Find where the given text appears and provide that cell's center as (X, Y) coordinate. 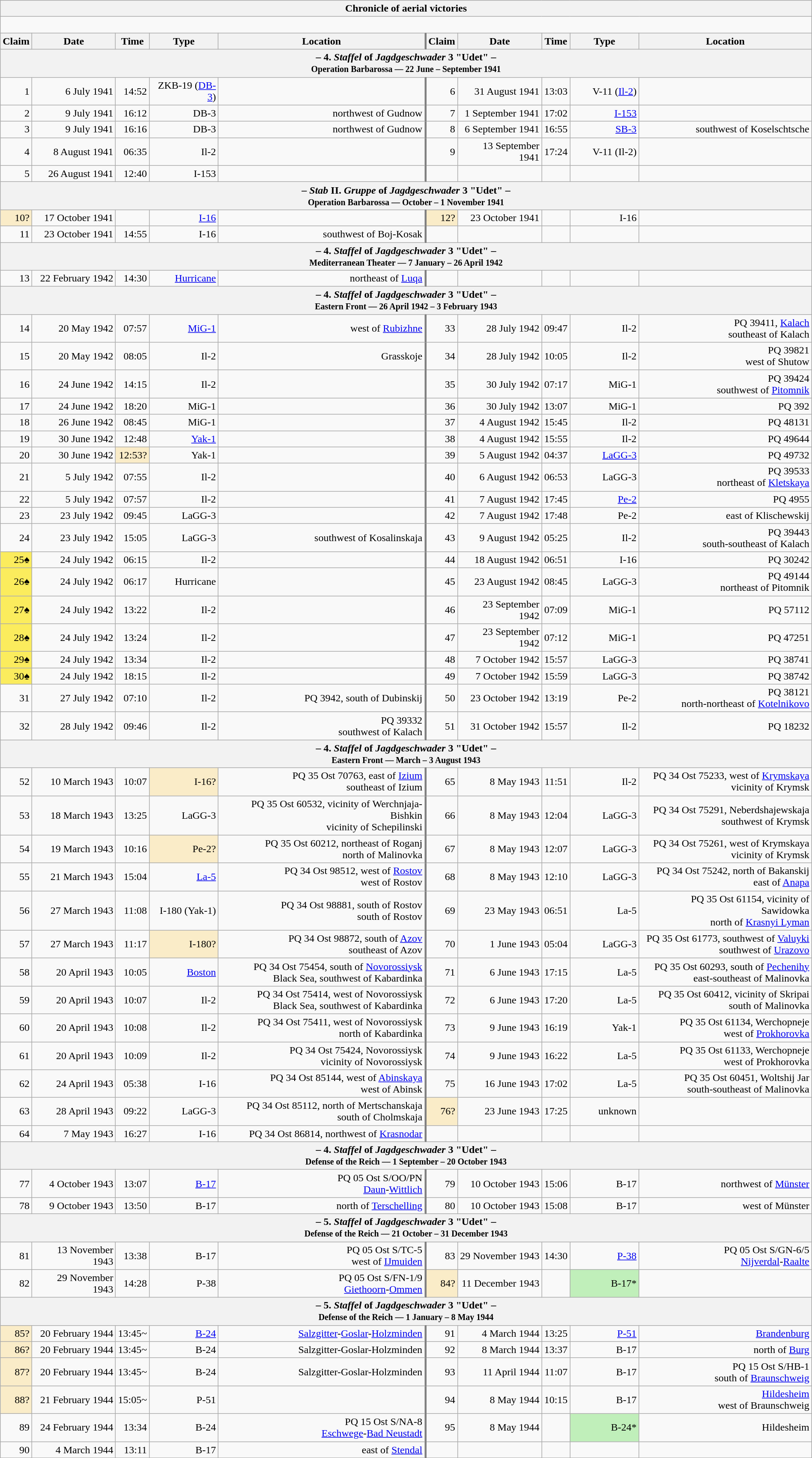
northeast of Luqa (322, 278)
17 (16, 406)
44 (441, 560)
I-180? (184, 944)
26 August 1941 (74, 174)
10:08 (133, 1027)
19 March 1943 (74, 849)
15:59 (556, 676)
17:25 (556, 1111)
– 4. Staffel of Jagdgeschwader 3 "Udet" –Defense of the Reich — 1 September – 20 October 1943 (406, 1156)
77 (16, 1183)
82 (16, 1284)
13:19 (556, 698)
05:04 (556, 944)
– 4. Staffel of Jagdgeschwader 3 "Udet" –Eastern Front — 26 April 1942 – 3 February 1943 (406, 301)
05:25 (556, 537)
06:35 (133, 152)
24 (16, 537)
north of Burg (725, 1350)
28♠ (16, 638)
72 (441, 1000)
59 (16, 1000)
84? (441, 1284)
east of Stendal (322, 1449)
07:55 (133, 477)
PQ 18232 (725, 726)
60 (16, 1027)
12:48 (133, 439)
83 (441, 1255)
Chronicle of aerial victories (406, 9)
10:15 (556, 1399)
15:05 (133, 537)
west of Münster (725, 1206)
PQ 35 Ost 60212, northeast of Roganj north of Malinovka (322, 849)
49 (441, 676)
13:50 (133, 1206)
Pe-2? (184, 849)
11 (16, 234)
B-17* (605, 1284)
32 (16, 726)
– 5. Staffel of Jagdgeschwader 3 "Udet" –Defense of the Reich — 1 January – 8 May 1944 (406, 1311)
7 May 1943 (74, 1134)
21 March 1943 (74, 877)
Hildesheimwest of Braunschweig (725, 1399)
20 (16, 455)
33 (441, 328)
11 December 1943 (499, 1284)
69 (441, 910)
62 (16, 1084)
30♠ (16, 676)
8 August 1941 (74, 152)
04:37 (556, 455)
16 June 1943 (499, 1084)
51 (441, 726)
– 4. Staffel of Jagdgeschwader 3 "Udet" –Eastern Front — March – 3 August 1943 (406, 754)
35 (441, 384)
PQ 35 Ost 60532, vicinity of Werchnjaja-Bishkinvicinity of Schepilinski (322, 815)
14 (16, 328)
21 February 1944 (74, 1399)
24 April 1943 (74, 1084)
39 (441, 455)
14:52 (133, 91)
93 (441, 1372)
PQ 34 Ost 85112, north of Mertschanskajasouth of Cholmskaja (322, 1111)
58 (16, 972)
4 October 1943 (74, 1183)
PQ 34 Ost 98881, south of Rostov south of Rostov (322, 910)
17 October 1941 (74, 218)
PQ 34 Ost 75242, north of Bakanskij east of Anapa (725, 877)
37 (441, 422)
PQ 35 Ost 60293, south of Pechenihy east-southeast of Malinovka (725, 972)
08:05 (133, 356)
13:11 (133, 1449)
15:45 (556, 422)
PQ 39332 southwest of Kalach (322, 726)
PQ 35 Ost 60451, Woltshij Jar south-southeast of Malinovka (725, 1084)
PQ 35 Ost 60412, vicinity of Skripai south of Malinovka (725, 1000)
94 (441, 1399)
SB-3 (605, 129)
17:45 (556, 499)
79 (441, 1183)
PQ 30242 (725, 560)
87? (16, 1372)
PQ 34 Ost 98872, south of Azov southeast of Azov (322, 944)
north of Terschelling (322, 1206)
05:38 (133, 1084)
75 (441, 1084)
1 (16, 91)
13:03 (556, 91)
91 (441, 1333)
PQ 35 Ost 61133, Werchopneje west of Prokhorovka (725, 1056)
PQ 392 (725, 406)
16:55 (556, 129)
95 (441, 1428)
19 (16, 439)
6 September 1941 (499, 129)
65 (441, 781)
13 September 1941 (499, 152)
PQ 34 Ost 75424, Novorossiyskvicinity of Novorossiysk (322, 1056)
28 April 1943 (74, 1111)
23 May 1943 (499, 910)
09:46 (133, 726)
18:15 (133, 676)
13 (16, 278)
27 July 1942 (74, 698)
– 5. Staffel of Jagdgeschwader 3 "Udet" –Defense of the Reich — 21 October – 31 December 1943 (406, 1228)
PQ 38121 north-northeast of Kotelnikovo (725, 698)
07:12 (556, 638)
67 (441, 849)
10 March 1943 (74, 781)
18:20 (133, 406)
PQ 05 Ost S/GN-6/5Nijverdal-Raalte (725, 1255)
86? (16, 1350)
– 4. Staffel of Jagdgeschwader 3 "Udet" –Operation Barbarossa — 22 June – September 1941 (406, 63)
81 (16, 1255)
PQ 39411, Kalach southeast of Kalach (725, 328)
13 November 1943 (74, 1255)
24 February 1944 (74, 1428)
east of Klischewskij (725, 515)
15:05~ (133, 1399)
9 August 1942 (499, 537)
36 (441, 406)
PQ 15 Ost S/NA-8Eschwege-Bad Neustadt (322, 1428)
11:17 (133, 944)
27♠ (16, 609)
10:16 (133, 849)
26 June 1942 (74, 422)
1 September 1941 (499, 113)
07:17 (556, 384)
64 (16, 1134)
13:37 (556, 1350)
Boston (184, 972)
PQ 48131 (725, 422)
– Stab II. Gruppe of Jagdgeschwader 3 "Udet" –Operation Barbarossa — October – 1 November 1941 (406, 195)
I-16? (184, 781)
6 August 1942 (499, 477)
3 (16, 129)
71 (441, 972)
47 (441, 638)
53 (16, 815)
16:19 (556, 1027)
12:10 (556, 877)
13:38 (133, 1255)
11 April 1944 (499, 1372)
PQ 05 Ost S/TC-5 west of IJmuiden (322, 1255)
63 (16, 1111)
southwest of Koselschtsche (725, 129)
PQ 49644 (725, 439)
southwest of Boj-Kosak (322, 234)
50 (441, 698)
PQ 3942, south of Dubinskij (322, 698)
PQ 39424 southwest of Pitomnik (725, 384)
B-24* (605, 1428)
PQ 35 Ost 61154, vicinity of Sawidowka north of Krasnyi Lyman (725, 910)
17:20 (556, 1000)
73 (441, 1027)
PQ 35 Ost 61773, southwest of Valuyki southwest of Urazovo (725, 944)
92 (441, 1350)
11:51 (556, 781)
15:08 (556, 1206)
22 February 1942 (74, 278)
west of Rubizhne (322, 328)
14:15 (133, 384)
northwest of Münster (725, 1183)
09:47 (556, 328)
1 June 1943 (499, 944)
14:28 (133, 1284)
52 (16, 781)
9 (441, 152)
PQ 38742 (725, 676)
13:24 (133, 638)
PQ 4955 (725, 499)
PQ 49732 (725, 455)
PQ 05 Ost S/OO/PNDaun-Wittlich (322, 1183)
23 October 1942 (499, 698)
34 (441, 356)
45 (441, 582)
PQ 57112 (725, 609)
18 August 1942 (499, 560)
southwest of Kosalinskaja (322, 537)
16:12 (133, 113)
70 (441, 944)
15 (16, 356)
11:07 (556, 1372)
16 (16, 384)
16:27 (133, 1134)
25♠ (16, 560)
PQ 34 Ost 75261, west of Krymskayavicinity of Krymsk (725, 849)
I-180 (Yak-1) (184, 910)
PQ 05 Ost S/FN-1/9Giethoorn-Ommen (322, 1284)
12:40 (133, 174)
4 (16, 152)
48 (441, 660)
78 (16, 1206)
PQ 35 Ost 61134, Werchopneje west of Prokhorovka (725, 1027)
15:04 (133, 877)
29♠ (16, 660)
46 (441, 609)
15:06 (556, 1183)
23 (16, 515)
PQ 38741 (725, 660)
16:16 (133, 129)
17:15 (556, 972)
PQ 39533 northeast of Kletskaya (725, 477)
90 (16, 1449)
14:55 (133, 234)
88? (16, 1399)
17:24 (556, 152)
PQ 47251 (725, 638)
07:09 (556, 609)
74 (441, 1056)
16:22 (556, 1056)
80 (441, 1206)
55 (16, 877)
12:04 (556, 815)
Hildesheim (725, 1428)
PQ 34 Ost 75233, west of Krymskayavicinity of Krymsk (725, 781)
11:08 (133, 910)
06:15 (133, 560)
15:55 (556, 439)
Grasskoje (322, 356)
PQ 34 Ost 75291, Neberdshajewskaja southwest of Krymsk (725, 815)
09:45 (133, 515)
56 (16, 910)
06:53 (556, 477)
6 (441, 91)
5 August 1942 (499, 455)
PQ 34 Ost 86814, northwest of Krasnodar (322, 1134)
23 August 1942 (499, 582)
PQ 34 Ost 75454, south of NovorossiyskBlack Sea, southwest of Kabardinka (322, 972)
6 July 1941 (74, 91)
12:53? (133, 455)
5 (16, 174)
31 (16, 698)
57 (16, 944)
8 March 1944 (499, 1350)
PQ 39821 west of Shutow (725, 356)
07:10 (133, 698)
17:48 (556, 515)
8 (441, 129)
PQ 34 Ost 98512, west of Rostov west of Rostov (322, 877)
13:22 (133, 609)
9 October 1943 (74, 1206)
76? (441, 1111)
– 4. Staffel of Jagdgeschwader 3 "Udet" –Mediterranean Theater — 7 January – 26 April 1942 (406, 256)
43 (441, 537)
85? (16, 1333)
09:22 (133, 1111)
12? (441, 218)
66 (441, 815)
31 October 1942 (499, 726)
12:07 (556, 849)
PQ 34 Ost 85144, west of Abinskayawest of Abinsk (322, 1084)
PQ 34 Ost 75411, west of Novorossiysk north of Kabardinka (322, 1027)
PQ 35 Ost 70763, east of Izium southeast of Izium (322, 781)
54 (16, 849)
42 (441, 515)
68 (441, 877)
18 March 1943 (74, 815)
61 (16, 1056)
PQ 49144 northeast of Pitomnik (725, 582)
21 (16, 477)
40 (441, 477)
10? (16, 218)
PQ 15 Ost S/HB-1south of Braunschweig (725, 1372)
unknown (605, 1111)
06:17 (133, 582)
10:09 (133, 1056)
PQ 34 Ost 75414, west of NovorossiyskBlack Sea, southwest of Kabardinka (322, 1000)
2 (16, 113)
22 (16, 499)
26♠ (16, 582)
38 (441, 439)
18 (16, 422)
ZKB-19 (DB-3) (184, 91)
41 (441, 499)
23 June 1943 (499, 1111)
31 August 1941 (499, 91)
89 (16, 1428)
Brandenburg (725, 1333)
7 (441, 113)
PQ 39443 south-southeast of Kalach (725, 537)
